Search for the cell housing the specified text and yield its (X, Y) center coordinate. 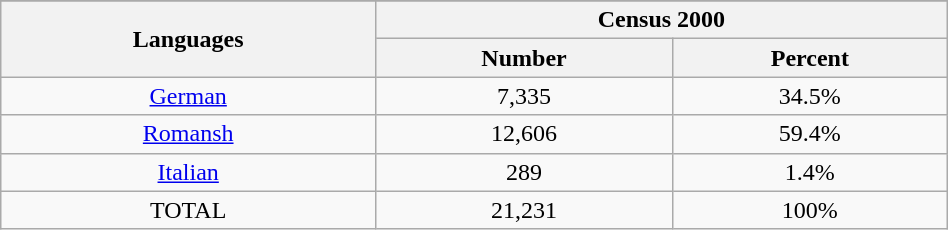
TOTAL (188, 210)
German (188, 96)
Languages (188, 39)
1.4% (810, 172)
59.4% (810, 134)
100% (810, 210)
34.5% (810, 96)
289 (524, 172)
Percent (810, 58)
7,335 (524, 96)
Census 2000 (662, 20)
Italian (188, 172)
12,606 (524, 134)
21,231 (524, 210)
Romansh (188, 134)
Number (524, 58)
